From the cell containing the given text, extract its center point as [X, Y] coordinate. 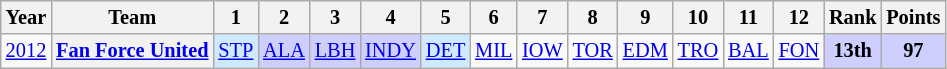
5 [446, 17]
2 [284, 17]
12 [799, 17]
Fan Force United [132, 51]
2012 [26, 51]
TOR [593, 51]
Year [26, 17]
Rank [852, 17]
STP [236, 51]
BAL [748, 51]
9 [646, 17]
LBH [335, 51]
6 [494, 17]
TRO [698, 51]
MIL [494, 51]
7 [542, 17]
Points [913, 17]
IOW [542, 51]
EDM [646, 51]
3 [335, 17]
13th [852, 51]
Team [132, 17]
4 [390, 17]
1 [236, 17]
INDY [390, 51]
11 [748, 17]
FON [799, 51]
10 [698, 17]
8 [593, 17]
DET [446, 51]
97 [913, 51]
ALA [284, 51]
